Capture the cell that displays the provided text and extract its (X, Y) central coordinate. 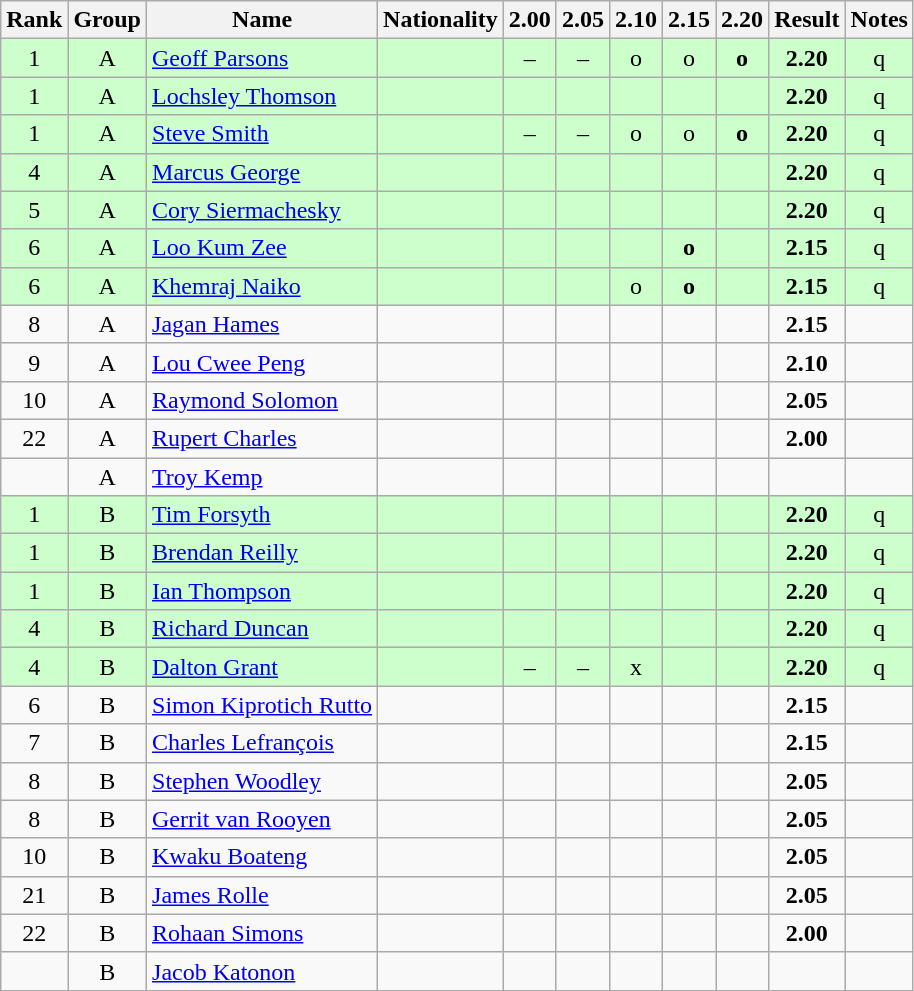
Rupert Charles (262, 438)
21 (34, 895)
Geoff Parsons (262, 58)
Troy Kemp (262, 477)
Notes (879, 20)
Marcus George (262, 172)
7 (34, 743)
Group (108, 20)
x (636, 667)
James Rolle (262, 895)
9 (34, 362)
Ian Thompson (262, 591)
Tim Forsyth (262, 515)
Jagan Hames (262, 324)
Rohaan Simons (262, 933)
5 (34, 210)
Jacob Katonon (262, 971)
Lochsley Thomson (262, 96)
Khemraj Naiko (262, 286)
Brendan Reilly (262, 553)
Simon Kiprotich Rutto (262, 705)
Result (807, 20)
Name (262, 20)
Lou Cwee Peng (262, 362)
Kwaku Boateng (262, 857)
Stephen Woodley (262, 781)
Richard Duncan (262, 629)
Charles Lefrançois (262, 743)
Steve Smith (262, 134)
Cory Siermachesky (262, 210)
Rank (34, 20)
Gerrit van Rooyen (262, 819)
Nationality (441, 20)
Dalton Grant (262, 667)
Loo Kum Zee (262, 248)
Raymond Solomon (262, 400)
